Detect which cell encompasses the target text, then output its (X, Y) center coordinate. 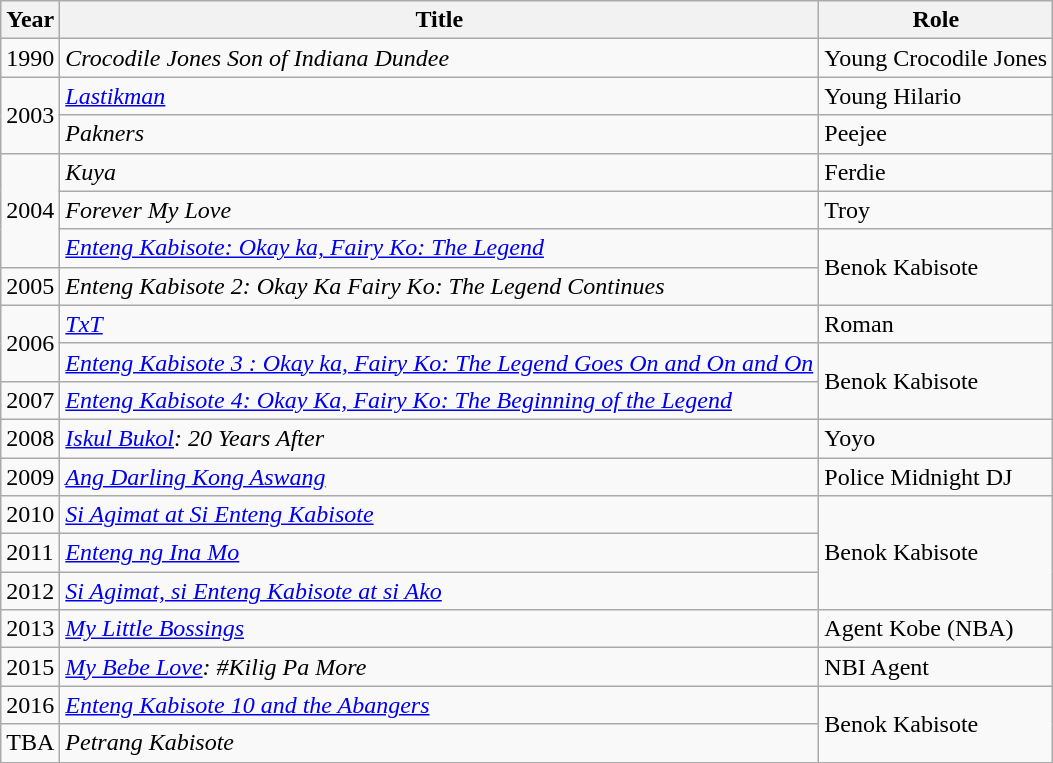
Enteng Kabisote 10 and the Abangers (440, 705)
TBA (30, 743)
Enteng Kabisote 3 : Okay ka, Fairy Ko: The Legend Goes On and On and On (440, 362)
Lastikman (440, 96)
Year (30, 20)
2007 (30, 400)
Young Hilario (936, 96)
2005 (30, 286)
Enteng Kabisote 2: Okay Ka Fairy Ko: The Legend Continues (440, 286)
My Bebe Love: #Kilig Pa More (440, 667)
2012 (30, 591)
Crocodile Jones Son of Indiana Dundee (440, 58)
Peejee (936, 134)
Yoyo (936, 438)
Title (440, 20)
2008 (30, 438)
Pakners (440, 134)
Enteng Kabisote 4: Okay Ka, Fairy Ko: The Beginning of the Legend (440, 400)
Petrang Kabisote (440, 743)
Enteng ng Ina Mo (440, 553)
Si Agimat, si Enteng Kabisote at si Ako (440, 591)
Ferdie (936, 172)
Role (936, 20)
Young Crocodile Jones (936, 58)
Police Midnight DJ (936, 477)
Forever My Love (440, 210)
Roman (936, 324)
2013 (30, 629)
1990 (30, 58)
Iskul Bukol: 20 Years After (440, 438)
2003 (30, 115)
2016 (30, 705)
NBI Agent (936, 667)
2015 (30, 667)
2011 (30, 553)
2004 (30, 210)
Kuya (440, 172)
TxT (440, 324)
2009 (30, 477)
Troy (936, 210)
Agent Kobe (NBA) (936, 629)
2006 (30, 343)
2010 (30, 515)
My Little Bossings (440, 629)
Si Agimat at Si Enteng Kabisote (440, 515)
Ang Darling Kong Aswang (440, 477)
Enteng Kabisote: Okay ka, Fairy Ko: The Legend (440, 248)
